Search for the cell housing the specified text and yield its (X, Y) center coordinate. 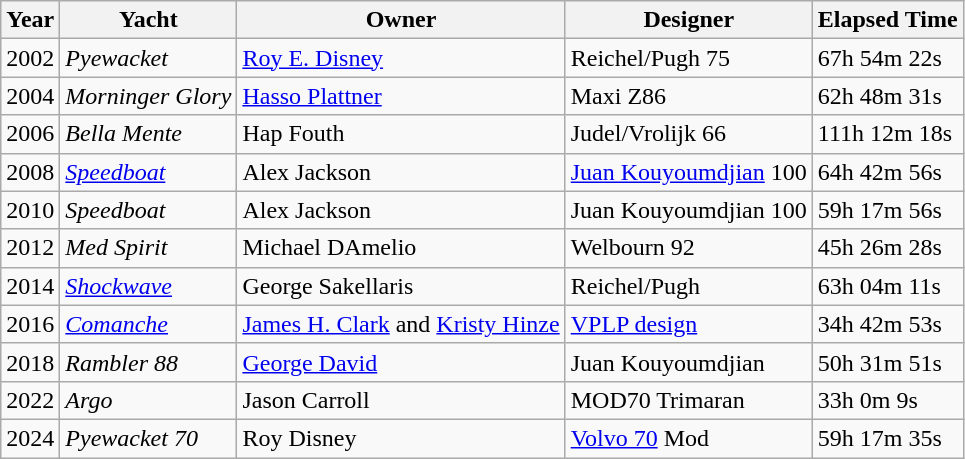
Rambler 88 (148, 362)
Reichel/Pugh (688, 286)
Yacht (148, 20)
Hap Fouth (401, 134)
Welbourn 92 (688, 248)
Designer (688, 20)
2010 (30, 210)
Hasso Plattner (401, 96)
Bella Mente (148, 134)
Comanche (148, 324)
Jason Carroll (401, 400)
Owner (401, 20)
Juan Kouyoumdjian (688, 362)
George David (401, 362)
2018 (30, 362)
2004 (30, 96)
2016 (30, 324)
Elapsed Time (888, 20)
Roy Disney (401, 438)
59h 17m 35s (888, 438)
2014 (30, 286)
VPLP design (688, 324)
63h 04m 11s (888, 286)
Michael DAmelio (401, 248)
George Sakellaris (401, 286)
67h 54m 22s (888, 58)
Morninger Glory (148, 96)
45h 26m 28s (888, 248)
Year (30, 20)
64h 42m 56s (888, 172)
Shockwave (148, 286)
Pyewacket (148, 58)
111h 12m 18s (888, 134)
Reichel/Pugh 75 (688, 58)
50h 31m 51s (888, 362)
33h 0m 9s (888, 400)
62h 48m 31s (888, 96)
Roy E. Disney (401, 58)
James H. Clark and Kristy Hinze (401, 324)
MOD70 Trimaran (688, 400)
Maxi Z86 (688, 96)
Volvo 70 Mod (688, 438)
2006 (30, 134)
2002 (30, 58)
Argo (148, 400)
2022 (30, 400)
Pyewacket 70 (148, 438)
2008 (30, 172)
2012 (30, 248)
Med Spirit (148, 248)
59h 17m 56s (888, 210)
Judel/Vrolijk 66 (688, 134)
34h 42m 53s (888, 324)
2024 (30, 438)
